Provide the (X, Y) coordinate of the cell's center where the given text is located.  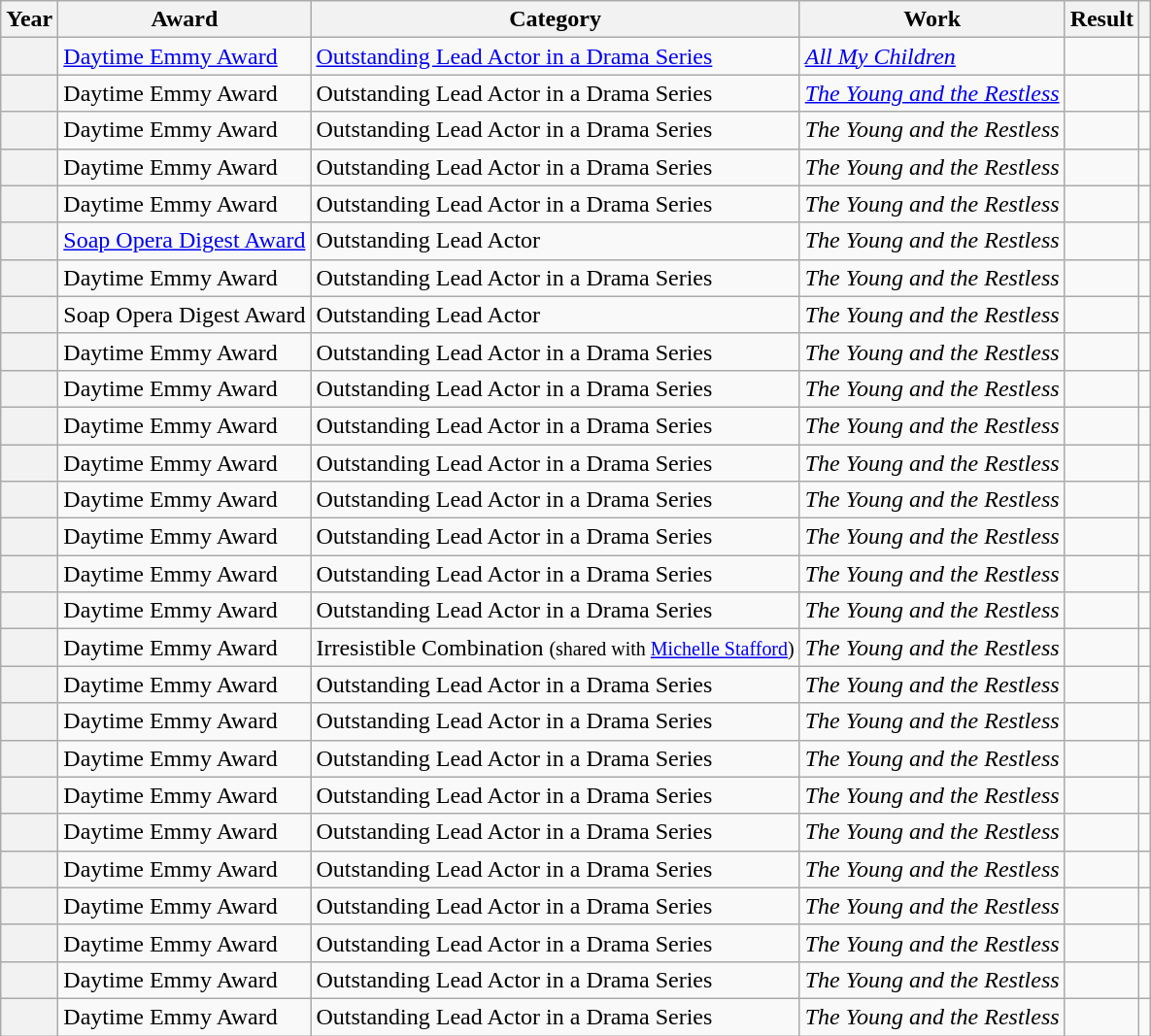
Category (556, 19)
Irresistible Combination (shared with Michelle Stafford) (556, 648)
All My Children (932, 56)
Year (29, 19)
Award (185, 19)
Work (932, 19)
Result (1101, 19)
